Extract the [X, Y] coordinate from the center of the cell holding the provided text.  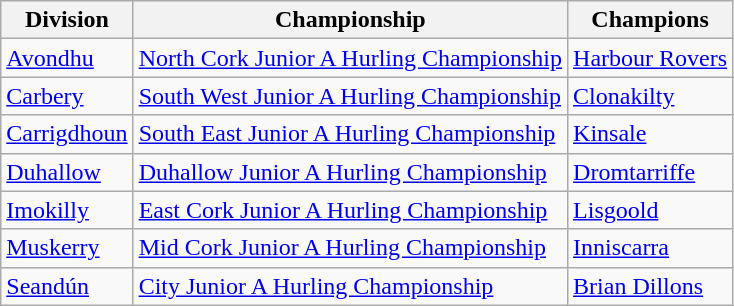
Harbour Rovers [650, 58]
East Cork Junior A Hurling Championship [350, 210]
Brian Dillons [650, 286]
Seandún [67, 286]
North Cork Junior A Hurling Championship [350, 58]
Lisgoold [650, 210]
Dromtarriffe [650, 172]
Duhallow [67, 172]
Clonakilty [650, 96]
Division [67, 20]
Kinsale [650, 134]
Championship [350, 20]
South West Junior A Hurling Championship [350, 96]
South East Junior A Hurling Championship [350, 134]
Carbery [67, 96]
Muskerry [67, 248]
Mid Cork Junior A Hurling Championship [350, 248]
Inniscarra [650, 248]
City Junior A Hurling Championship [350, 286]
Champions [650, 20]
Duhallow Junior A Hurling Championship [350, 172]
Imokilly [67, 210]
Carrigdhoun [67, 134]
Avondhu [67, 58]
